Detect which cell encompasses the target text, then output its [X, Y] center coordinate. 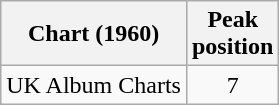
Peakposition [232, 34]
7 [232, 85]
UK Album Charts [94, 85]
Chart (1960) [94, 34]
